Identify which cell holds the provided text, then report its (X, Y) central coordinate. 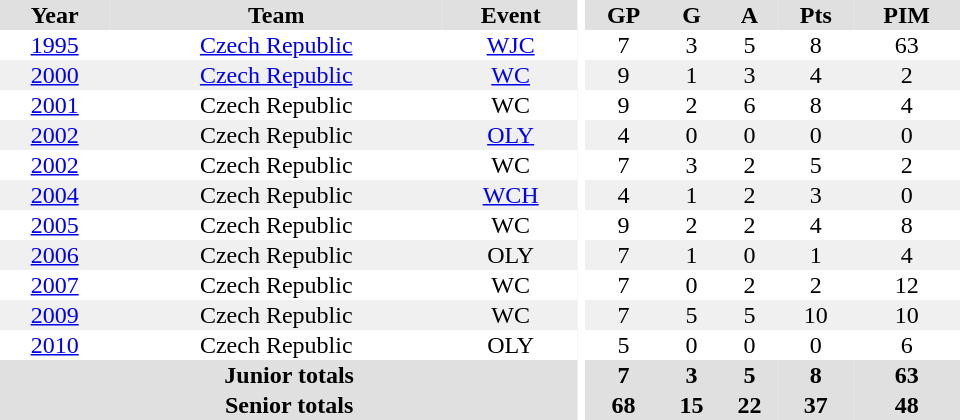
2009 (54, 315)
2006 (54, 255)
Junior totals (289, 375)
2005 (54, 225)
15 (692, 405)
Senior totals (289, 405)
2000 (54, 75)
G (692, 15)
Team (276, 15)
48 (906, 405)
2010 (54, 345)
Pts (816, 15)
12 (906, 285)
A (749, 15)
2001 (54, 105)
WJC (510, 45)
1995 (54, 45)
WCH (510, 195)
Event (510, 15)
GP (624, 15)
22 (749, 405)
PIM (906, 15)
2007 (54, 285)
68 (624, 405)
37 (816, 405)
Year (54, 15)
2004 (54, 195)
